Return (x, y) of the center of cell containing provided text 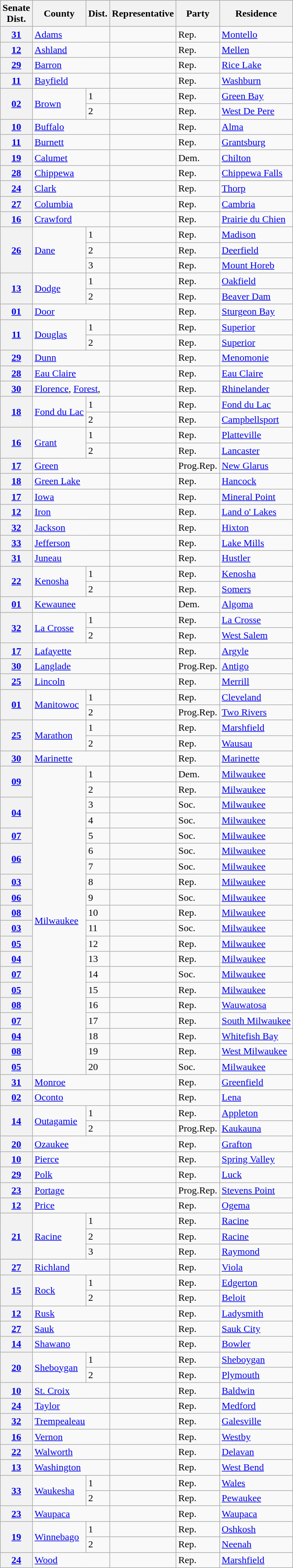
Luck (256, 1174)
Sturgeon Bay (256, 312)
Manitowoc (59, 704)
Edgerton (256, 1283)
Door (71, 312)
Walworth (71, 1452)
Mineral Point (256, 497)
Vernon (71, 1437)
7 (98, 866)
Grafton (256, 1144)
Madison (256, 235)
Land o' Lakes (256, 512)
Stevens Point (256, 1190)
Jefferson (71, 543)
Neenah (256, 1545)
West Milwaukee (256, 1051)
Chippewa (71, 173)
Algoma (256, 604)
South Milwaukee (256, 1021)
Platteville (256, 435)
County (59, 14)
Campbellsport (256, 419)
Richland (71, 1267)
8 (98, 882)
5 (98, 836)
Grantsburg (256, 142)
Grant (59, 443)
Clark (71, 188)
Argyle (256, 651)
Baldwin (256, 1390)
Hixton (256, 528)
Merrill (256, 681)
Wausau (256, 743)
Alma (256, 127)
Dunn (71, 358)
Crawford (71, 219)
Spring Valley (256, 1159)
Wauwatosa (256, 1005)
Green (71, 466)
4 (98, 820)
Beaver Dam (256, 296)
Menomonie (256, 358)
Kaukauna (256, 1128)
Mount Horeb (256, 266)
Iowa (71, 497)
Ashland (71, 50)
Winnebago (59, 1537)
Brown (59, 104)
26 (16, 250)
Columbia (71, 204)
Lafayette (71, 651)
Buffalo (71, 127)
St. Croix (71, 1390)
Washington (71, 1468)
Outagamie (59, 1121)
Oshkosh (256, 1529)
Price (71, 1206)
Green Lake (71, 481)
Sauk City (256, 1329)
West Salem (256, 635)
Ozaukee (71, 1144)
Pewaukee (256, 1498)
West De Pere (256, 111)
Prairie du Chien (256, 219)
Lake Mills (256, 543)
Kewaunee (71, 604)
Rock (59, 1290)
Raymond (256, 1252)
Bayfield (71, 81)
Thorp (256, 188)
Party (198, 14)
Greenfield (256, 1082)
Portage (71, 1190)
Medford (256, 1406)
Rusk (71, 1313)
Oakfield (256, 281)
9 (98, 897)
Dodge (59, 289)
Florence, Forest, (71, 389)
Waukesha (59, 1491)
Rice Lake (256, 65)
Deerfield (256, 250)
Representative (143, 14)
09 (16, 782)
Cleveland (256, 697)
Rhinelander (256, 389)
Ogema (256, 1206)
Montello (256, 34)
Dane (59, 250)
New Glarus (256, 466)
Antigo (256, 666)
Mellen (256, 50)
Cambria (256, 204)
Wales (256, 1483)
Lincoln (71, 681)
Chilton (256, 157)
Somers (256, 589)
Juneau (71, 558)
Viola (256, 1267)
Green Bay (256, 96)
Burnett (71, 142)
Ladysmith (256, 1313)
21 (16, 1236)
SenateDist. (16, 14)
Adams (71, 34)
Monroe (71, 1082)
Pierce (71, 1159)
Douglas (59, 335)
Delavan (256, 1452)
Hustler (256, 558)
Iron (71, 512)
Whitefish Bay (256, 1036)
West Bend (256, 1468)
Chippewa Falls (256, 173)
Dist. (98, 14)
Hancock (256, 481)
6 (98, 851)
Washburn (256, 81)
Calumet (71, 157)
Taylor (71, 1406)
Langlade (71, 666)
Westby (256, 1437)
Shawano (71, 1344)
Trempealeau (71, 1421)
Plymouth (256, 1375)
Barron (71, 65)
Beloit (256, 1298)
Galesville (256, 1421)
Sauk (71, 1329)
Lena (256, 1098)
Jackson (71, 528)
Polk (71, 1174)
Bowler (256, 1344)
Wood (71, 1560)
Lancaster (256, 451)
Two Rivers (256, 713)
Oconto (71, 1098)
Residence (256, 14)
Appleton (256, 1113)
Marathon (59, 736)
